Provide the (x, y) coordinate of the cell's center where the given text is located.  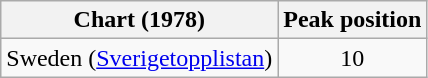
10 (352, 58)
Sweden (Sverigetopplistan) (140, 58)
Peak position (352, 20)
Chart (1978) (140, 20)
